Detect which cell encompasses the target text, then output its [x, y] center coordinate. 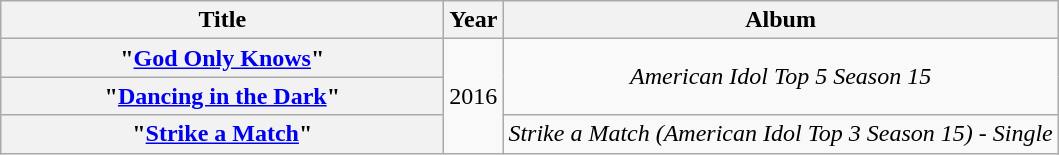
2016 [474, 96]
Year [474, 20]
American Idol Top 5 Season 15 [780, 77]
Strike a Match (American Idol Top 3 Season 15) - Single [780, 134]
"Strike a Match" [222, 134]
"Dancing in the Dark" [222, 96]
Album [780, 20]
"God Only Knows" [222, 58]
Title [222, 20]
